From the cell containing the given text, extract its center point as [X, Y] coordinate. 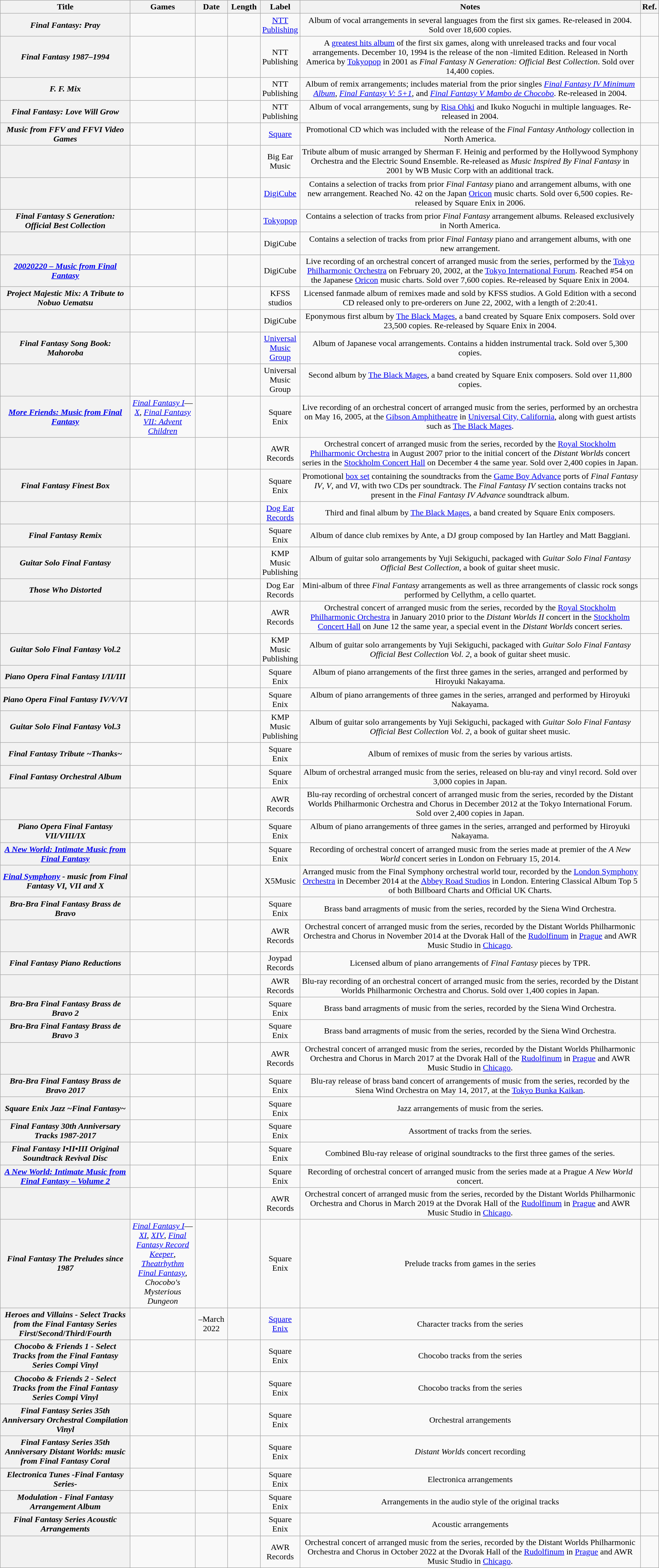
Bra-Bra Final Fantasy Brass de Bravo [65, 908]
Final Fantasy Series 35th Anniversary Orchestral Compilation Vinyl [65, 1420]
Final Fantasy Finest Box [65, 485]
Project Majestic Mix: A Tribute to Nobuo Uematsu [65, 298]
Final Fantasy Series Acoustic Arrangements [65, 1525]
Distant Worlds concert recording [470, 1452]
Bra-Bra Final Fantasy Brass de Bravo 2 [65, 1008]
Contains a selection of tracks from prior Final Fantasy piano and arrangement albums, with one new arrangement. [470, 243]
Final Fantasy I—X, Final Fantasy VII: Advent Children [163, 417]
Piano Opera Final Fantasy I/II/III [65, 677]
Games [163, 7]
Album of vocal arrangements in several languages from the first six games. Re-released in 2004. Sold over 18,600 copies. [470, 25]
Combined Blu-ray release of original soundtracks to the first three games of the series. [470, 1153]
Promotional CD which was included with the release of the Final Fantasy Anthology collection in North America. [470, 134]
Notes [470, 7]
Date [211, 7]
Piano Opera Final Fantasy VII/VIII/IX [65, 831]
Guitar Solo Final Fantasy Vol.3 [65, 726]
Mini-album of three Final Fantasy arrangements as well as three arrangements of classic rock songs performed by Cellythm, a cello quartet. [470, 590]
Album of orchestral arranged music from the series, released on blu-ray and vinyl record. Sold over 3,000 copies in Japan. [470, 776]
Orchestral arrangements [470, 1420]
Arrangements in the audio style of the original tracks [470, 1502]
Second album by The Black Mages, a band created by Square Enix composers. Sold over 11,800 copies. [470, 380]
Jazz arrangements of music from the series. [470, 1108]
Final Fantasy Song Book: Mahoroba [65, 348]
Album of piano arrangements of the first three games in the series, arranged and performed by Hiroyuki Nakayama. [470, 677]
Final Fantasy 1987–1994 [65, 57]
F. F. Mix [65, 89]
Final Fantasy S Generation: Official Best Collection [65, 220]
A New World: Intimate Music from Final Fantasy [65, 854]
Album of guitar solo arrangements by Yuji Sekiguchi, packaged with Guitar Solo Final Fantasy Official Best Collection, a book of guitar sheet music. [470, 563]
Album of Japanese vocal arrangements. Contains a hidden instrumental track. Sold over 5,300 copies. [470, 348]
Heroes and Villains - Select Tracks from the Final Fantasy Series First/Second/Third/Fourth [65, 1324]
Chocobo & Friends 1 - Select Tracks from the Final Fantasy Series Compi Vinyl [65, 1356]
Recording of orchestral concert of arranged music from the series made at premier of the A New World concert series in London on February 15, 2014. [470, 854]
Electronica Tunes -Final Fantasy Series- [65, 1479]
Bra-Bra Final Fantasy Brass de Bravo 3 [65, 1031]
More Friends: Music from Final Fantasy [65, 417]
X5Music [280, 881]
Final Fantasy I—XI, XIV, Final Fantasy Record Keeper, Theatrhythm Final Fantasy, Chocobo's Mysterious Dungeon [163, 1264]
Prelude tracks from games in the series [470, 1264]
Ref. [649, 7]
A New World: Intimate Music from Final Fantasy – Volume 2 [65, 1176]
Square [280, 134]
Label [280, 7]
Electronica arrangements [470, 1479]
Final Fantasy 30th Anniversary Tracks 1987-2017 [65, 1131]
Recording of orchestral concert of arranged music from the series made at a Prague A New World concert. [470, 1176]
Final Fantasy Tribute ~Thanks~ [65, 754]
Album of vocal arrangements, sung by Risa Ohki and Ikuko Noguchi in multiple languages. Re-released in 2004. [470, 111]
Tokyopop [280, 220]
Modulation - Final Fantasy Arrangement Album [65, 1502]
Final Fantasy Piano Reductions [65, 963]
Album of dance club remixes by Ante, a DJ group composed by Ian Hartley and Matt Baggiani. [470, 536]
Album of remixes of music from the series by various artists. [470, 754]
Square Enix Jazz ~Final Fantasy~ [65, 1108]
–March 2022 [211, 1324]
KFSS studios [280, 298]
Third and final album by The Black Mages, a band created by Square Enix composers. [470, 513]
Big Ear Music [280, 161]
Final Fantasy Orchestral Album [65, 776]
Music from FFV and FFVI Video Games [65, 134]
Guitar Solo Final Fantasy Vol.2 [65, 649]
Eponymous first album by The Black Mages, a band created by Square Enix composers. Sold over 23,500 copies. Re-released by Square Enix in 2004. [470, 321]
Acoustic arrangements [470, 1525]
Final Fantasy The Preludes since 1987 [65, 1264]
Final Fantasy I•II•III Original Soundtrack Revival Disc [65, 1153]
Piano Opera Final Fantasy IV/V/VI [65, 699]
Character tracks from the series [470, 1324]
Chocobo & Friends 2 - Select Tracks from the Final Fantasy Series Compi Vinyl [65, 1388]
Assortment of tracks from the series. [470, 1131]
Length [244, 7]
Joypad Records [280, 963]
20020220 – Music from Final Fantasy [65, 271]
Final Fantasy: Love Will Grow [65, 111]
Final Symphony - music from Final Fantasy VI, VII and X [65, 881]
Those Who Distorted [65, 590]
Guitar Solo Final Fantasy [65, 563]
Final Fantasy: Pray [65, 25]
Bra-Bra Final Fantasy Brass de Bravo 2017 [65, 1086]
Contains a selection of tracks from prior Final Fantasy arrangement albums. Released exclusively in North America. [470, 220]
Final Fantasy Remix [65, 536]
Final Fantasy Series 35th Anniversary Distant Worlds: music from Final Fantasy Coral [65, 1452]
Title [65, 7]
Licensed album of piano arrangements of Final Fantasy pieces by TPR. [470, 963]
